For the text-containing cell, return its midpoint in [x, y] coordinate format. 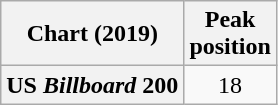
18 [230, 85]
US Billboard 200 [92, 85]
Chart (2019) [92, 34]
Peakposition [230, 34]
